For the text-containing cell, return its midpoint in [X, Y] coordinate format. 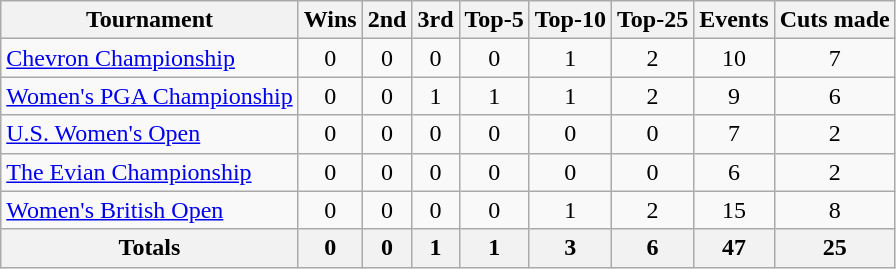
U.S. Women's Open [150, 134]
25 [834, 248]
47 [734, 248]
Totals [150, 248]
Events [734, 20]
Tournament [150, 20]
Top-5 [494, 20]
Women's British Open [150, 210]
Top-25 [652, 20]
8 [834, 210]
15 [734, 210]
10 [734, 58]
Chevron Championship [150, 58]
2nd [387, 20]
Cuts made [834, 20]
Top-10 [570, 20]
The Evian Championship [150, 172]
3rd [436, 20]
9 [734, 96]
3 [570, 248]
Wins [330, 20]
Women's PGA Championship [150, 96]
